Provide the [x, y] coordinate of the cell's center where the given text is located.  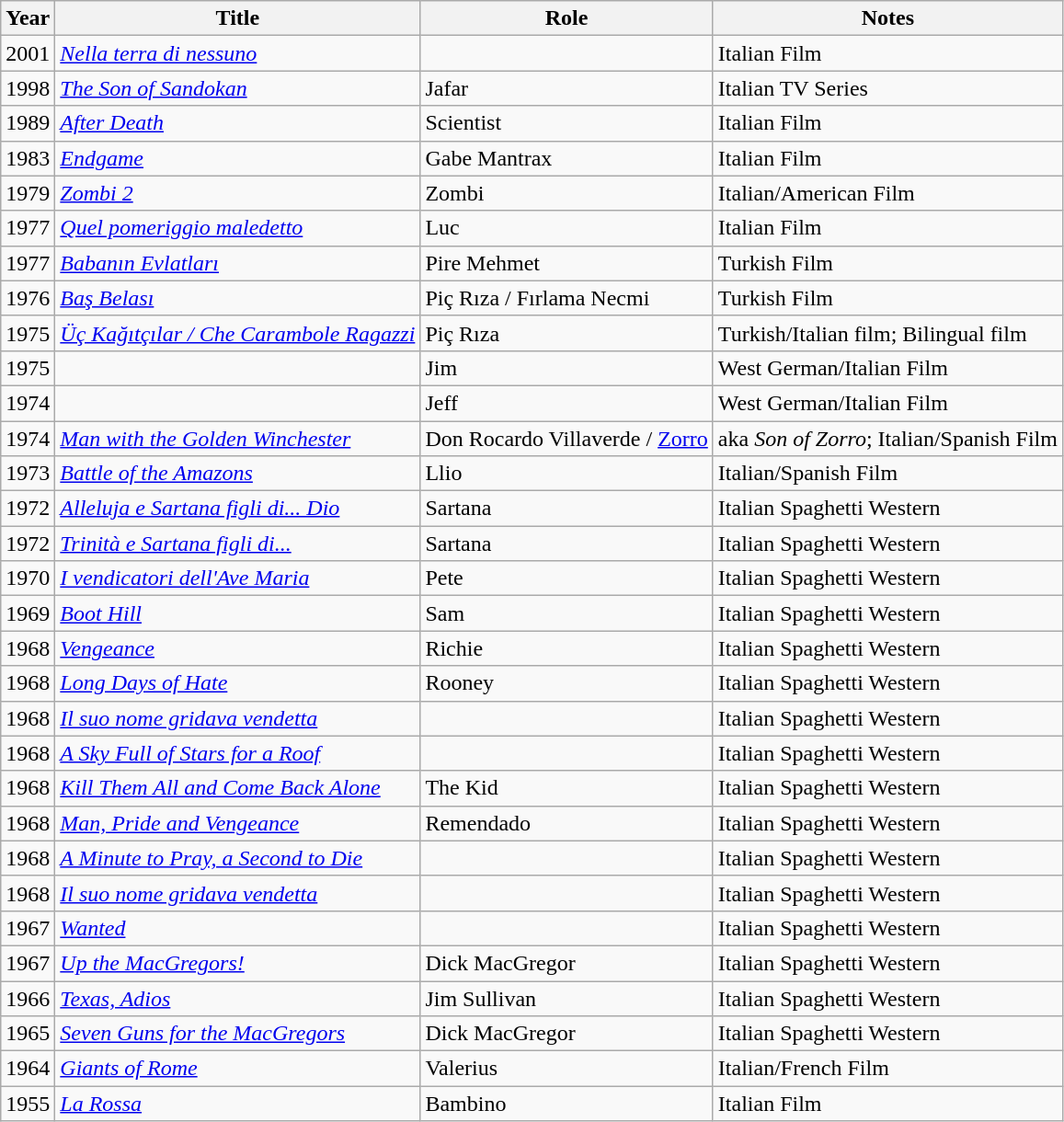
1973 [28, 474]
1989 [28, 123]
1969 [28, 613]
Piç Rıza / Fırlama Necmi [566, 298]
Man, Pride and Vengeance [237, 823]
Luc [566, 228]
aka Son of Zorro; Italian/Spanish Film [887, 439]
Bambino [566, 1104]
Italian/French Film [887, 1069]
Endgame [237, 158]
Jeff [566, 403]
A Minute to Pray, a Second to Die [237, 858]
Jim [566, 368]
Up the MacGregors! [237, 963]
Richie [566, 648]
Kill Them All and Come Back Alone [237, 788]
Llio [566, 474]
Zombi 2 [237, 193]
1970 [28, 578]
Babanın Evlatları [237, 263]
Scientist [566, 123]
Zombi [566, 193]
Title [237, 18]
Rooney [566, 683]
Role [566, 18]
Man with the Golden Winchester [237, 439]
Jim Sullivan [566, 998]
Gabe Mantrax [566, 158]
Quel pomeriggio maledetto [237, 228]
Pete [566, 578]
Vengeance [237, 648]
Alleluja e Sartana figli di... Dio [237, 509]
Turkish/Italian film; Bilingual film [887, 333]
Seven Guns for the MacGregors [237, 1034]
Üç Kağıtçılar / Che Carambole Ragazzi [237, 333]
Notes [887, 18]
Trinità e Sartana figli di... [237, 544]
Sam [566, 613]
2001 [28, 53]
The Kid [566, 788]
Pire Mehmet [566, 263]
Italian/American Film [887, 193]
Piç Rıza [566, 333]
Don Rocardo Villaverde / Zorro [566, 439]
1965 [28, 1034]
The Son of Sandokan [237, 88]
Battle of the Amazons [237, 474]
Giants of Rome [237, 1069]
I vendicatori dell'Ave Maria [237, 578]
Texas, Adios [237, 998]
Baş Belası [237, 298]
Italian/Spanish Film [887, 474]
1976 [28, 298]
1983 [28, 158]
1955 [28, 1104]
Long Days of Hate [237, 683]
Italian TV Series [887, 88]
Year [28, 18]
After Death [237, 123]
1966 [28, 998]
1964 [28, 1069]
1998 [28, 88]
Jafar [566, 88]
Wanted [237, 928]
1979 [28, 193]
Valerius [566, 1069]
A Sky Full of Stars for a Roof [237, 753]
Nella terra di nessuno [237, 53]
Boot Hill [237, 613]
La Rossa [237, 1104]
Remendado [566, 823]
